Locate the cell with the specified text and output its (X, Y) center coordinate. 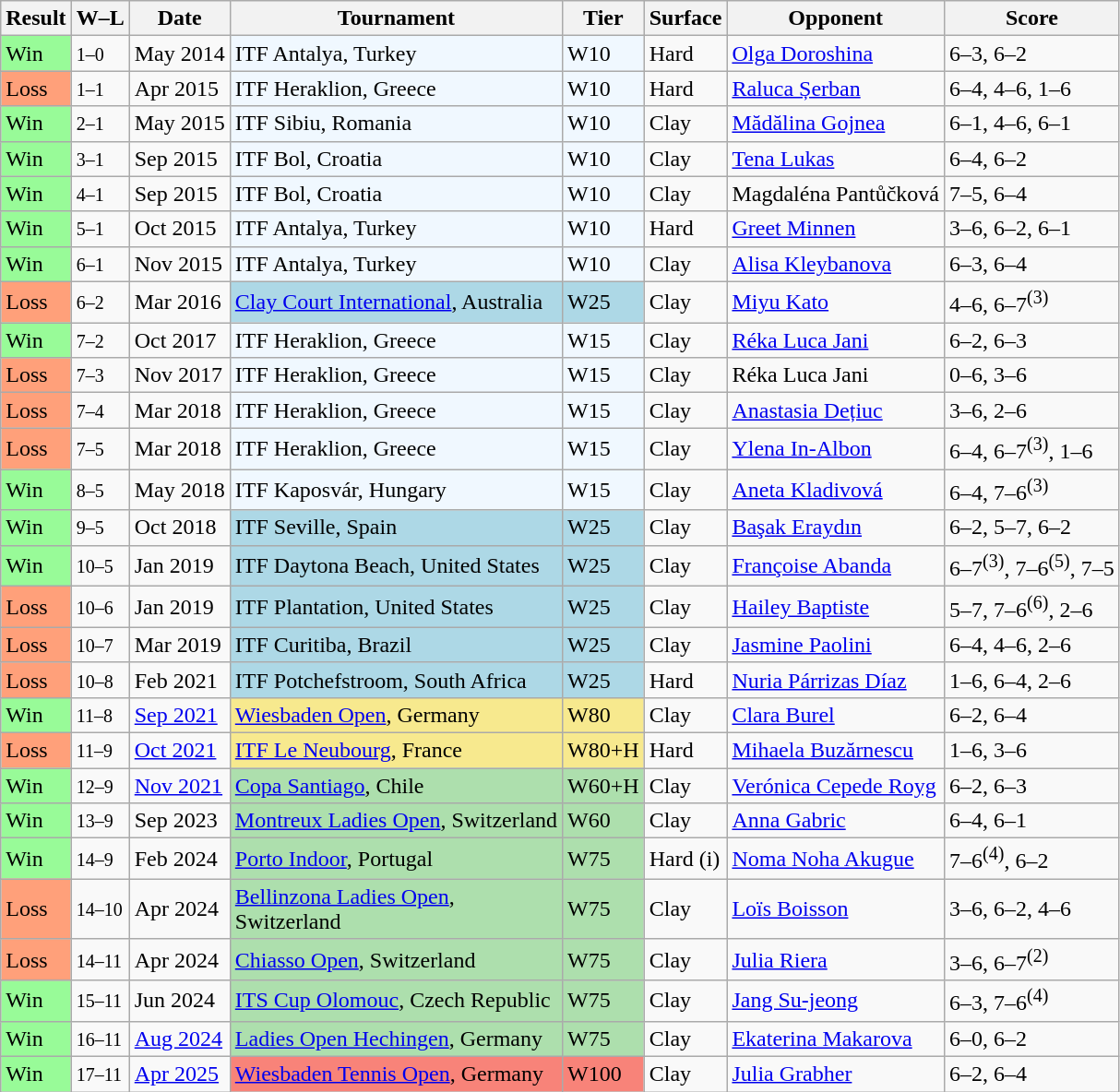
9–5 (100, 528)
Hailey Baptiste (836, 607)
Bellinzona Ladies Open, Switzerland (396, 909)
4–6, 6–7(3) (1032, 303)
Feb 2024 (179, 860)
Montreux Ladies Open, Switzerland (396, 821)
Result (36, 18)
1–6, 3–6 (1032, 750)
Wiesbaden Open, Germany (396, 715)
Ekaterina Makarova (836, 1039)
Alisa Kleybanova (836, 264)
Anastasia Dețiuc (836, 410)
3–6, 2–6 (1032, 410)
ITF Seville, Spain (396, 528)
17–11 (100, 1074)
10–7 (100, 645)
Mar 2016 (179, 303)
Porto Indoor, Portugal (396, 860)
ITF Curitiba, Brazil (396, 645)
Anna Gabric (836, 821)
W60 (603, 821)
6–2, 5–7, 6–2 (1032, 528)
Greet Minnen (836, 229)
6–1 (100, 264)
Mihaela Buzărnescu (836, 750)
Apr 2025 (179, 1074)
Clay Court International, Australia (396, 303)
7–3 (100, 375)
May 2015 (179, 124)
Noma Noha Akugue (836, 860)
Miyu Kato (836, 303)
Oct 2015 (179, 229)
W80+H (603, 750)
Tier (603, 18)
Jang Su-jeong (836, 1002)
Nuria Párrizas Díaz (836, 680)
ITF Sibiu, Romania (396, 124)
Raluca Șerban (836, 89)
Ylena In-Albon (836, 448)
6–4, 4–6, 1–6 (1032, 89)
ITF Le Neubourg, France (396, 750)
14–9 (100, 860)
7–4 (100, 410)
7–6(4), 6–2 (1032, 860)
Nov 2021 (179, 786)
Aneta Kladivová (836, 491)
13–9 (100, 821)
1–0 (100, 53)
10–8 (100, 680)
May 2018 (179, 491)
1–1 (100, 89)
ITS Cup Olomouc, Czech Republic (396, 1002)
Surface (685, 18)
5–7, 7–6(6), 2–6 (1032, 607)
11–8 (100, 715)
Jun 2024 (179, 1002)
ITF Plantation, United States (396, 607)
10–6 (100, 607)
Sep 2021 (179, 715)
6–2 (100, 303)
W60+H (603, 786)
Olga Doroshina (836, 53)
Ladies Open Hechingen, Germany (396, 1039)
4–1 (100, 194)
Chiasso Open, Switzerland (396, 959)
Mar 2019 (179, 645)
Oct 2017 (179, 340)
6–4, 7–6(3) (1032, 491)
Copa Santiago, Chile (396, 786)
0–6, 3–6 (1032, 375)
7–2 (100, 340)
Mădălina Gojnea (836, 124)
14–10 (100, 909)
Nov 2015 (179, 264)
6–3, 7–6(4) (1032, 1002)
1–6, 6–4, 2–6 (1032, 680)
Date (179, 18)
12–9 (100, 786)
16–11 (100, 1039)
W100 (603, 1074)
6–0, 6–2 (1032, 1039)
15–11 (100, 1002)
Opponent (836, 18)
11–9 (100, 750)
6–4, 4–6, 2–6 (1032, 645)
Jasmine Paolini (836, 645)
8–5 (100, 491)
Tournament (396, 18)
Wiesbaden Tennis Open, Germany (396, 1074)
Oct 2018 (179, 528)
6–1, 4–6, 6–1 (1032, 124)
Julia Grabher (836, 1074)
6–4, 6–2 (1032, 159)
Apr 2015 (179, 89)
3–1 (100, 159)
14–11 (100, 959)
6–4, 6–7(3), 1–6 (1032, 448)
3–6, 6–2, 4–6 (1032, 909)
May 2014 (179, 53)
6–4, 6–1 (1032, 821)
W–L (100, 18)
ITF Kaposvár, Hungary (396, 491)
Verónica Cepede Royg (836, 786)
Başak Eraydın (836, 528)
Françoise Abanda (836, 566)
3–6, 6–7(2) (1032, 959)
Julia Riera (836, 959)
6–3, 6–4 (1032, 264)
Hard (i) (685, 860)
6–3, 6–2 (1032, 53)
6–7(3), 7–6(5), 7–5 (1032, 566)
2–1 (100, 124)
10–5 (100, 566)
W80 (603, 715)
7–5 (100, 448)
Magdaléna Pantůčková (836, 194)
Oct 2021 (179, 750)
3–6, 6–2, 6–1 (1032, 229)
Score (1032, 18)
Aug 2024 (179, 1039)
Tena Lukas (836, 159)
Feb 2021 (179, 680)
7–5, 6–4 (1032, 194)
Loïs Boisson (836, 909)
ITF Daytona Beach, United States (396, 566)
Nov 2017 (179, 375)
5–1 (100, 229)
ITF Potchefstroom, South Africa (396, 680)
Clara Burel (836, 715)
Sep 2023 (179, 821)
